Detect which cell encompasses the target text, then output its (x, y) center coordinate. 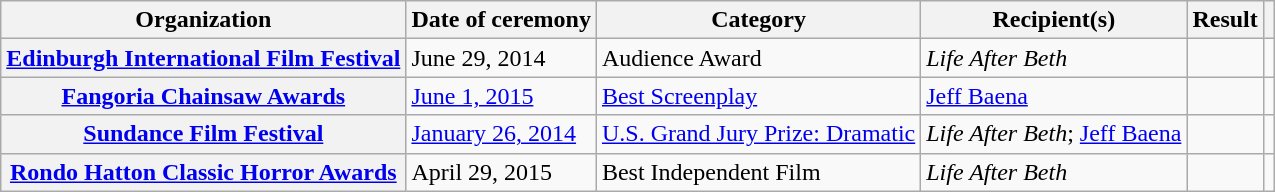
U.S. Grand Jury Prize: Dramatic (758, 134)
Result (1225, 20)
Jeff Baena (1054, 96)
Rondo Hatton Classic Horror Awards (204, 172)
Recipient(s) (1054, 20)
Life After Beth; Jeff Baena (1054, 134)
Best Independent Film (758, 172)
Organization (204, 20)
January 26, 2014 (502, 134)
June 1, 2015 (502, 96)
June 29, 2014 (502, 58)
Fangoria Chainsaw Awards (204, 96)
Audience Award (758, 58)
Sundance Film Festival (204, 134)
Category (758, 20)
Best Screenplay (758, 96)
Edinburgh International Film Festival (204, 58)
Date of ceremony (502, 20)
April 29, 2015 (502, 172)
